Locate the cell with the specified text and output its [X, Y] center coordinate. 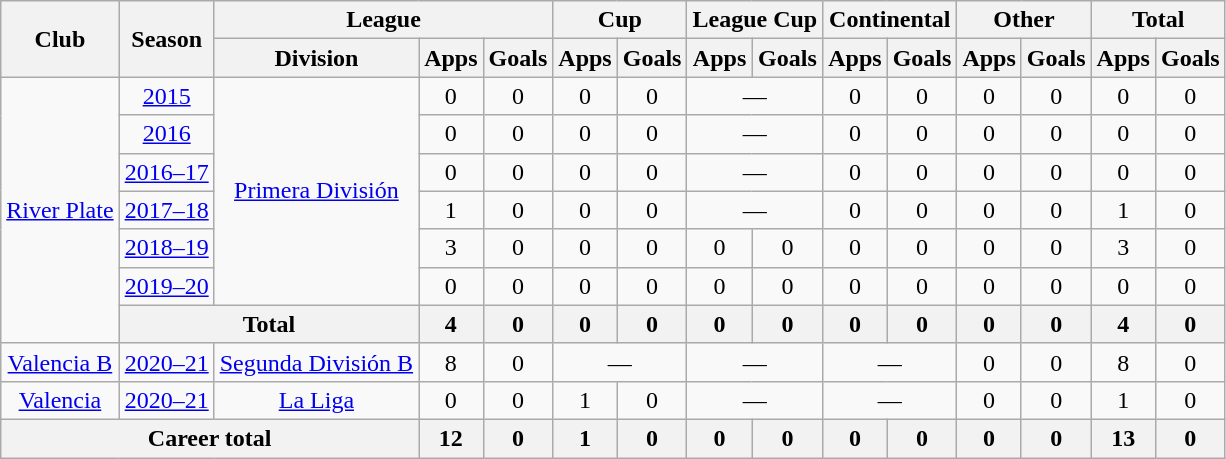
2015 [166, 96]
River Plate [60, 210]
Division [316, 58]
League Cup [755, 20]
League [384, 20]
Segunda División B [316, 362]
Club [60, 39]
Continental [890, 20]
2017–18 [166, 210]
2016–17 [166, 172]
Season [166, 39]
2019–20 [166, 286]
Other [1024, 20]
Valencia [60, 400]
12 [451, 438]
Valencia B [60, 362]
Career total [210, 438]
2018–19 [166, 248]
13 [1123, 438]
Primera División [316, 191]
Cup [620, 20]
2016 [166, 134]
La Liga [316, 400]
